Provide the (X, Y) coordinate of the cell's center where the given text is located.  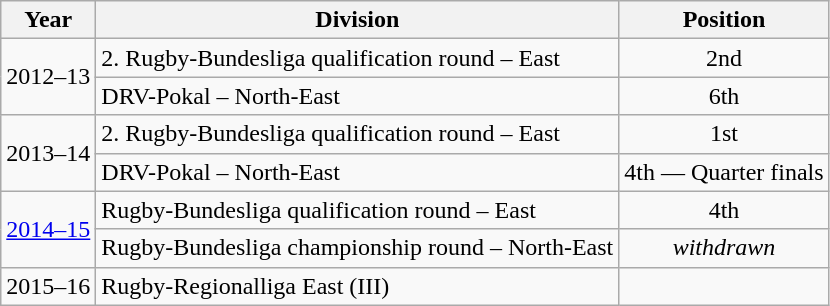
Division (358, 20)
2012–13 (48, 77)
Rugby-Bundesliga championship round – North-East (358, 248)
Position (724, 20)
2013–14 (48, 153)
Rugby-Bundesliga qualification round – East (358, 210)
Rugby-Regionalliga East (III) (358, 286)
4th — Quarter finals (724, 172)
2nd (724, 58)
1st (724, 134)
withdrawn (724, 248)
2014–15 (48, 229)
2015–16 (48, 286)
4th (724, 210)
Year (48, 20)
6th (724, 96)
